Output the (x, y) coordinate of the center of the cell containing the given text.  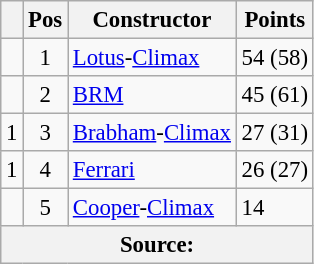
26 (27) (274, 170)
14 (274, 208)
Brabham-Climax (152, 133)
45 (61) (274, 95)
Source: (158, 245)
27 (31) (274, 133)
5 (46, 208)
Cooper-Climax (152, 208)
2 (46, 95)
Lotus-Climax (152, 58)
Points (274, 20)
Pos (46, 20)
54 (58) (274, 58)
3 (46, 133)
Ferrari (152, 170)
4 (46, 170)
Constructor (152, 20)
BRM (152, 95)
